Identify which cell holds the provided text, then report its (X, Y) central coordinate. 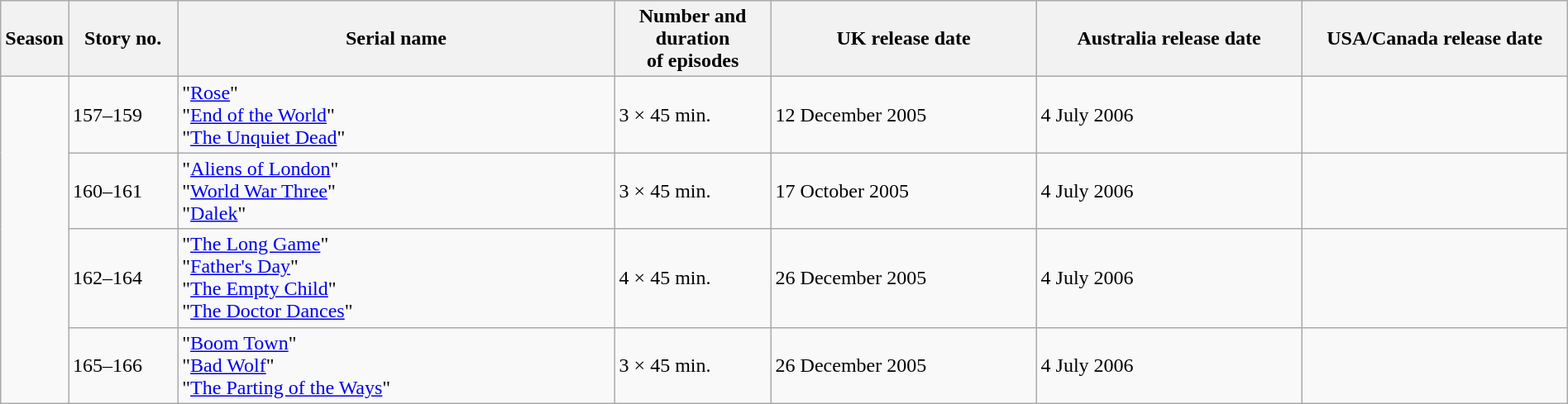
17 October 2005 (903, 191)
Season (35, 39)
4 × 45 min. (693, 278)
"Boom Town" "Bad Wolf" "The Parting of the Ways" (396, 365)
Australia release date (1169, 39)
162–164 (122, 278)
165–166 (122, 365)
Story no. (122, 39)
"Rose" "End of the World" "The Unquiet Dead" (396, 115)
Number and durationof episodes (693, 39)
157–159 (122, 115)
12 December 2005 (903, 115)
"The Long Game" "Father's Day" "The Empty Child" "The Doctor Dances" (396, 278)
UK release date (903, 39)
USA/Canada release date (1434, 39)
160–161 (122, 191)
Serial name (396, 39)
"Aliens of London" "World War Three" "Dalek" (396, 191)
